Return (X, Y) of the center of cell containing provided text 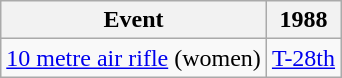
10 metre air rifle (women) (134, 58)
1988 (303, 20)
T-28th (303, 58)
Event (134, 20)
